Locate the cell with the specified text and output its (x, y) center coordinate. 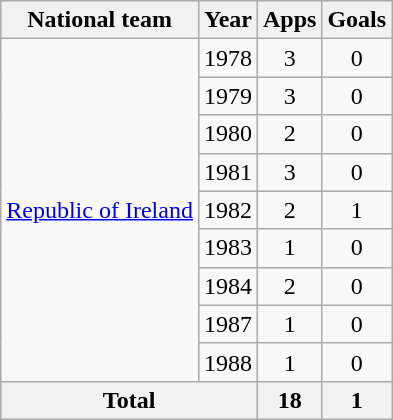
National team (100, 20)
Total (130, 400)
1981 (228, 172)
1978 (228, 58)
Apps (289, 20)
Year (228, 20)
18 (289, 400)
1982 (228, 210)
1980 (228, 134)
1979 (228, 96)
1988 (228, 362)
1984 (228, 286)
Republic of Ireland (100, 210)
1983 (228, 248)
Goals (357, 20)
1987 (228, 324)
